Return (x, y) of the center of cell containing provided text 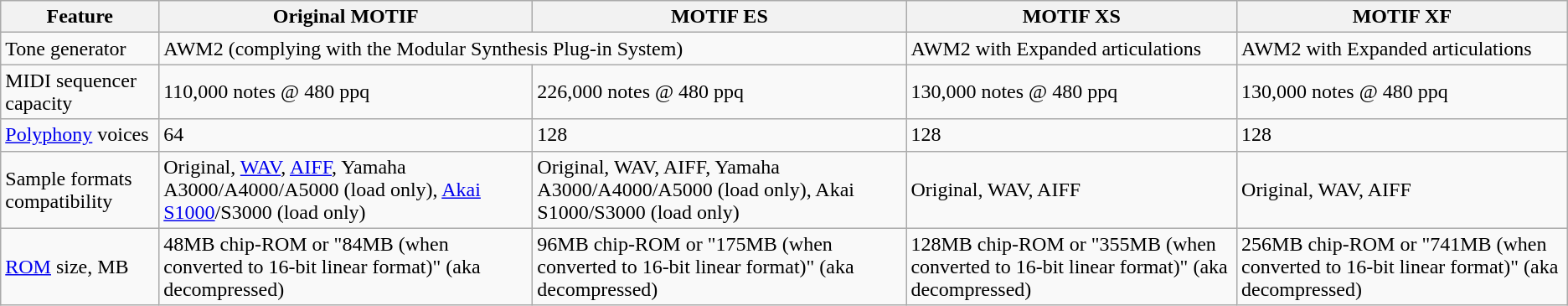
64 (346, 135)
MOTIF XS (1072, 17)
256MB chip-ROM or "741MB (when converted to 16-bit linear format)" (aka decompressed) (1402, 267)
96MB chip-ROM or "175MB (when converted to 16-bit linear format)" (aka decompressed) (720, 267)
226,000 notes @ 480 ppq (720, 92)
Tone generator (80, 49)
MOTIF ES (720, 17)
AWM2 (complying with the Modular Synthesis Plug-in System) (533, 49)
128MB chip-ROM or "355MB (when converted to 16-bit linear format)" (aka decompressed) (1072, 267)
MIDI sequencer capacity (80, 92)
Polyphony voices (80, 135)
ROM size, MB (80, 267)
MOTIF XF (1402, 17)
Original MOTIF (346, 17)
Sample formats compatibility (80, 189)
Feature (80, 17)
48MB chip-ROM or "84MB (when converted to 16-bit linear format)" (aka decompressed) (346, 267)
110,000 notes @ 480 ppq (346, 92)
